Detect which cell encompasses the target text, then output its [X, Y] center coordinate. 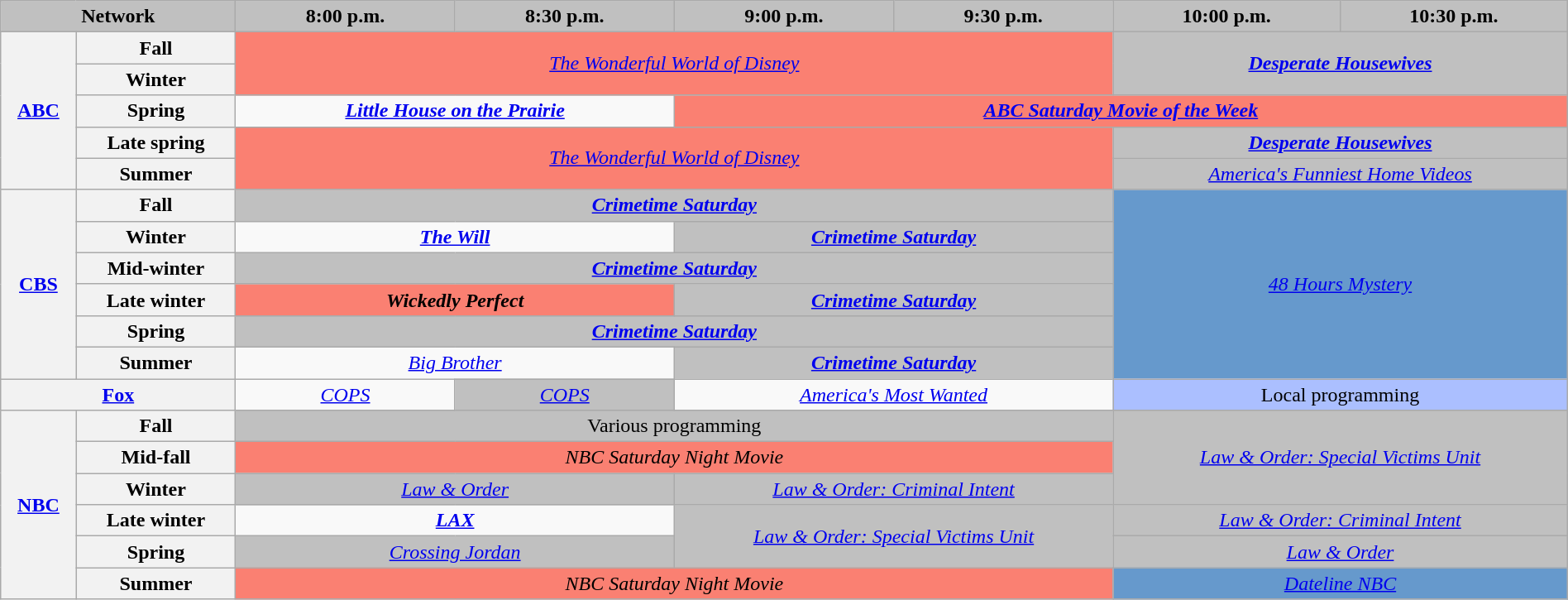
Fox [118, 395]
10:00 p.m. [1227, 17]
Mid-winter [155, 268]
NBC [38, 505]
8:00 p.m. [346, 17]
America's Funniest Home Videos [1340, 174]
Little House on the Prairie [455, 111]
CBS [38, 284]
The Will [455, 237]
Local programming [1340, 395]
9:00 p.m. [784, 17]
Various programming [675, 426]
LAX [455, 521]
Mid-fall [155, 458]
ABC [38, 111]
48 Hours Mystery [1340, 284]
ABC Saturday Movie of the Week [1121, 111]
Crossing Jordan [455, 552]
Dateline NBC [1340, 583]
8:30 p.m. [564, 17]
9:30 p.m. [1004, 17]
America's Most Wanted [893, 395]
Network [118, 17]
Late spring [155, 142]
10:30 p.m. [1454, 17]
Wickedly Perfect [455, 300]
Big Brother [455, 362]
